Find where the given text appears and provide that cell's center as [x, y] coordinate. 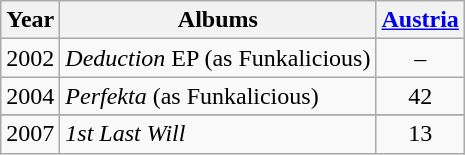
Perfekta (as Funkalicious) [218, 96]
42 [420, 96]
Year [30, 20]
2002 [30, 58]
Albums [218, 20]
1st Last Will [218, 134]
Deduction EP (as Funkalicious) [218, 58]
2007 [30, 134]
Austria [420, 20]
13 [420, 134]
– [420, 58]
2004 [30, 96]
